For the text-containing cell, return its midpoint in (x, y) coordinate format. 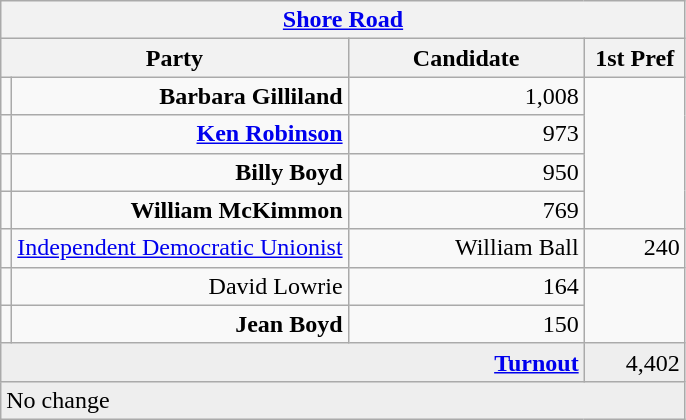
David Lowrie (180, 286)
Billy Boyd (180, 172)
164 (466, 286)
Jean Boyd (180, 324)
Shore Road (343, 20)
Barbara Gilliland (180, 96)
973 (466, 134)
150 (466, 324)
950 (466, 172)
No change (343, 400)
1,008 (466, 96)
240 (634, 248)
769 (466, 210)
William Ball (466, 248)
Independent Democratic Unionist (180, 248)
Ken Robinson (180, 134)
Turnout (292, 362)
1st Pref (634, 58)
Party (174, 58)
William McKimmon (180, 210)
Candidate (466, 58)
4,402 (634, 362)
